Determine the (X, Y) coordinate at the center of the cell enclosing the given text.  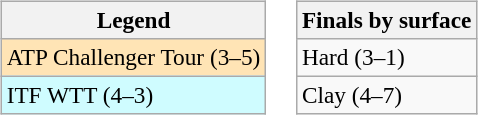
ATP Challenger Tour (3–5) (133, 57)
Hard (3–1) (387, 57)
ITF WTT (4–3) (133, 95)
Legend (133, 20)
Finals by surface (387, 20)
Clay (4–7) (387, 95)
